Return [x, y] of the center of cell containing provided text 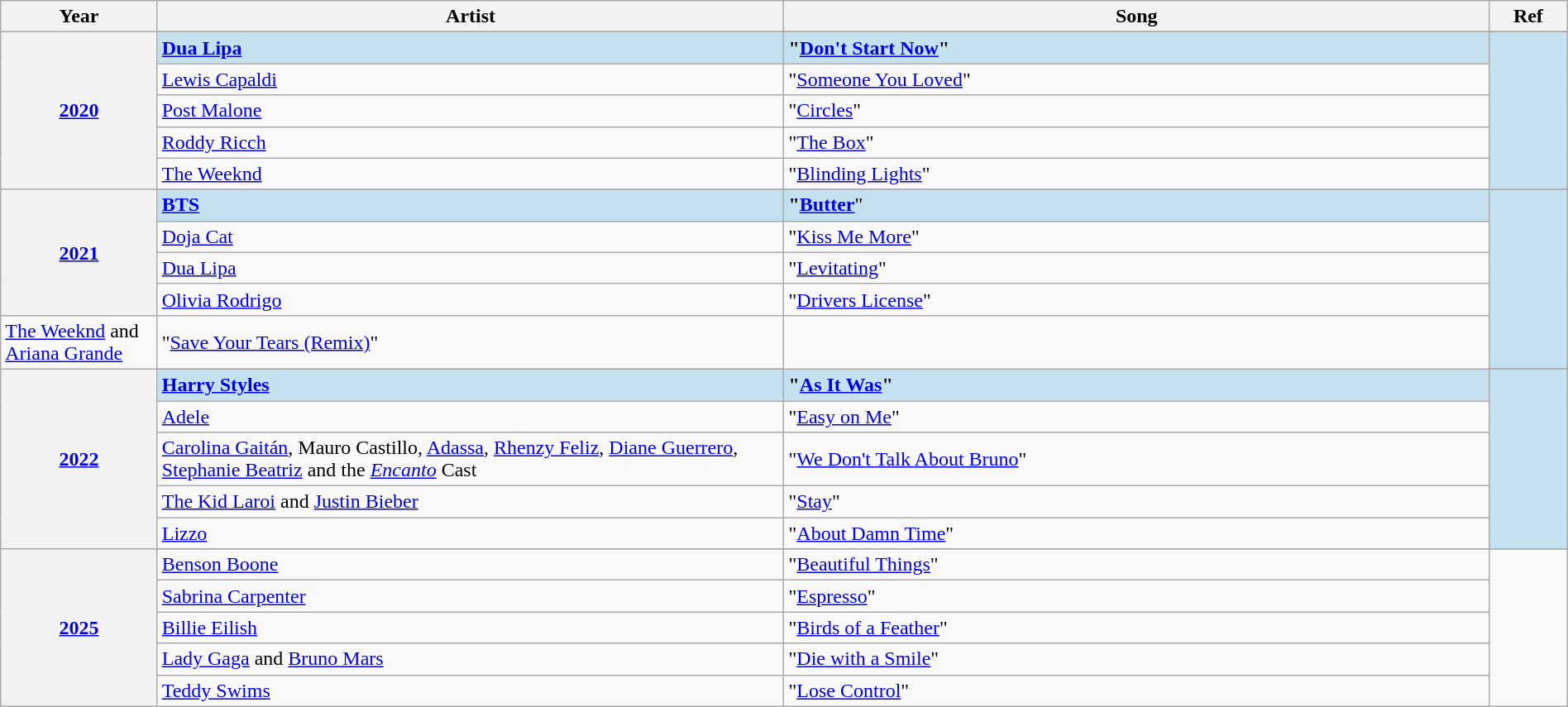
Doja Cat [471, 236]
"Circles" [1136, 111]
"Drivers License" [1136, 299]
"Don't Start Now" [1136, 48]
Song [1136, 17]
"Birds of a Feather" [1136, 628]
"Beautiful Things" [1136, 565]
Lewis Capaldi [471, 79]
Adele [471, 416]
"Save Your Tears (Remix)" [471, 342]
The Kid Laroi and Justin Bieber [471, 502]
"We Don't Talk About Bruno" [1136, 460]
"Kiss Me More" [1136, 236]
"As It Was" [1136, 385]
Sabrina Carpenter [471, 596]
2021 [79, 252]
Benson Boone [471, 565]
"Stay" [1136, 502]
"Espresso" [1136, 596]
Teddy Swims [471, 690]
2020 [79, 111]
2022 [79, 458]
"Easy on Me" [1136, 416]
"About Damn Time" [1136, 533]
"Die with a Smile" [1136, 659]
Carolina Gaitán, Mauro Castillo, Adassa, Rhenzy Feliz, Diane Guerrero, Stephanie Beatriz and the Encanto Cast [471, 460]
Harry Styles [471, 385]
"Someone You Loved" [1136, 79]
"Levitating" [1136, 268]
Olivia Rodrigo [471, 299]
Year [79, 17]
"Blinding Lights" [1136, 174]
"Butter" [1136, 205]
Billie Eilish [471, 628]
Artist [471, 17]
Roddy Ricch [471, 142]
Ref [1528, 17]
2025 [79, 628]
"Lose Control" [1136, 690]
The Weeknd and Ariana Grande [79, 342]
BTS [471, 205]
The Weeknd [471, 174]
"The Box" [1136, 142]
Post Malone [471, 111]
Lizzo [471, 533]
Lady Gaga and Bruno Mars [471, 659]
